Provide the [x, y] coordinate of the cell's center where the given text is located.  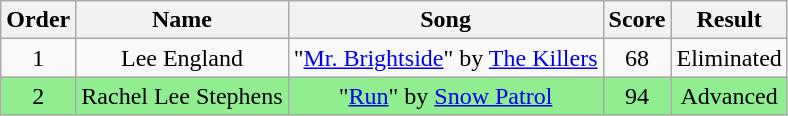
Name [182, 20]
1 [38, 58]
Lee England [182, 58]
Result [729, 20]
"Run" by Snow Patrol [446, 96]
Advanced [729, 96]
Rachel Lee Stephens [182, 96]
Eliminated [729, 58]
2 [38, 96]
68 [637, 58]
Order [38, 20]
"Mr. Brightside" by The Killers [446, 58]
Score [637, 20]
94 [637, 96]
Song [446, 20]
